From the cell containing the given text, extract its center point as [x, y] coordinate. 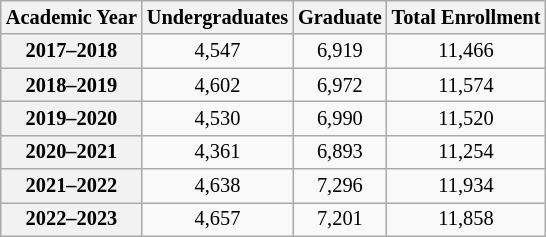
Total Enrollment [466, 18]
4,530 [218, 119]
2021–2022 [72, 186]
11,520 [466, 119]
Graduate [340, 18]
Academic Year [72, 18]
11,574 [466, 85]
Undergraduates [218, 18]
6,990 [340, 119]
4,361 [218, 152]
6,972 [340, 85]
7,296 [340, 186]
11,858 [466, 220]
2022–2023 [72, 220]
6,893 [340, 152]
6,919 [340, 51]
4,547 [218, 51]
7,201 [340, 220]
4,638 [218, 186]
2018–2019 [72, 85]
2020–2021 [72, 152]
11,466 [466, 51]
4,657 [218, 220]
11,934 [466, 186]
4,602 [218, 85]
11,254 [466, 152]
2017–2018 [72, 51]
2019–2020 [72, 119]
